Return the (x, y) coordinate for the center point of the cell that contains the specified text.  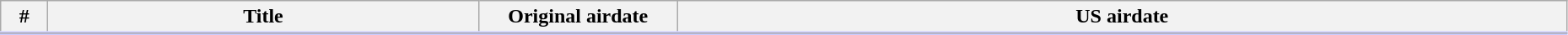
# (24, 17)
Title (263, 17)
US airdate (1122, 17)
Original airdate (578, 17)
